Capture the cell that displays the provided text and extract its (x, y) central coordinate. 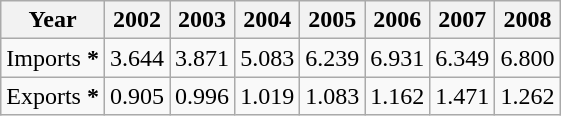
Year (53, 20)
3.871 (202, 58)
2002 (136, 20)
6.239 (332, 58)
1.019 (268, 96)
6.931 (398, 58)
2005 (332, 20)
1.262 (528, 96)
2003 (202, 20)
5.083 (268, 58)
2006 (398, 20)
Imports * (53, 58)
2004 (268, 20)
1.162 (398, 96)
6.800 (528, 58)
0.996 (202, 96)
6.349 (462, 58)
1.083 (332, 96)
2007 (462, 20)
Exports * (53, 96)
0.905 (136, 96)
3.644 (136, 58)
2008 (528, 20)
1.471 (462, 96)
